Capture the cell that displays the provided text and extract its [X, Y] central coordinate. 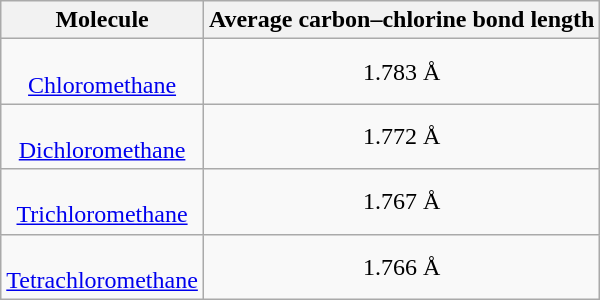
Molecule [102, 20]
Average carbon–chlorine bond length [402, 20]
Trichloromethane [102, 202]
1.767 Å [402, 202]
Dichloromethane [102, 136]
Chloromethane [102, 72]
1.783 Å [402, 72]
1.766 Å [402, 266]
1.772 Å [402, 136]
Tetrachloromethane [102, 266]
